From the cell containing the given text, extract its center point as (X, Y) coordinate. 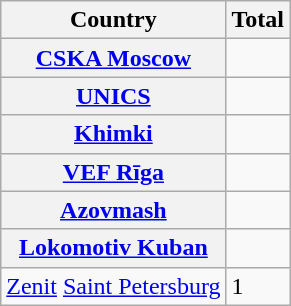
VEF Rīga (114, 172)
Zenit Saint Petersburg (114, 286)
1 (258, 286)
CSKA Moscow (114, 58)
Khimki (114, 134)
Lokomotiv Kuban (114, 248)
Total (258, 20)
Country (114, 20)
UNICS (114, 96)
Azovmash (114, 210)
